Extract the [x, y] coordinate from the center of the cell holding the provided text.  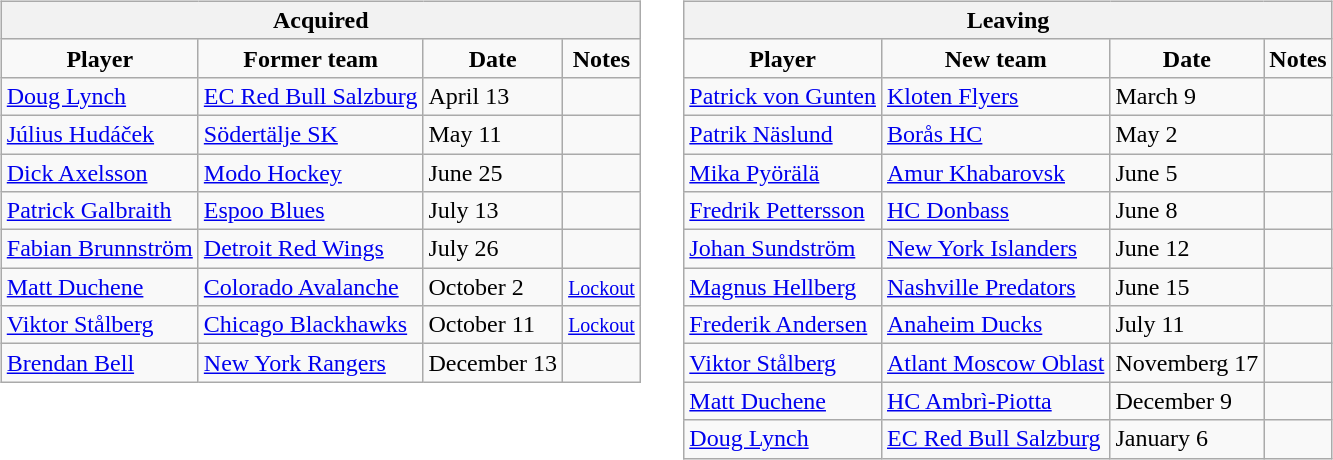
December 9 [1187, 401]
June 5 [1187, 173]
Södertälje SK [310, 134]
December 13 [493, 363]
Dick Axelsson [100, 173]
Frederik Andersen [783, 325]
May 11 [493, 134]
Anaheim Ducks [995, 325]
June 12 [1187, 249]
Fredrik Pettersson [783, 211]
June 8 [1187, 211]
New York Islanders [995, 249]
Espoo Blues [310, 211]
June 15 [1187, 287]
Patrick Galbraith [100, 211]
HC Donbass [995, 211]
Kloten Flyers [995, 96]
Atlant Moscow Oblast [995, 363]
Chicago Blackhawks [310, 325]
July 11 [1187, 325]
HC Ambrì-Piotta [995, 401]
Amur Khabarovsk [995, 173]
Former team [310, 58]
Patrick von Gunten [783, 96]
January 6 [1187, 439]
April 13 [493, 96]
October 11 [493, 325]
New York Rangers [310, 363]
Detroit Red Wings [310, 249]
Fabian Brunnström [100, 249]
October 2 [493, 287]
Július Hudáček [100, 134]
Borås HC [995, 134]
Magnus Hellberg [783, 287]
New team [995, 58]
Patrik Näslund [783, 134]
Colorado Avalanche [310, 287]
July 13 [493, 211]
March 9 [1187, 96]
Novemberg 17 [1187, 363]
Nashville Predators [995, 287]
May 2 [1187, 134]
Brendan Bell [100, 363]
Mika Pyörälä [783, 173]
Acquired [320, 20]
July 26 [493, 249]
Modo Hockey [310, 173]
June 25 [493, 173]
Johan Sundström [783, 249]
Leaving [1008, 20]
